Scan for the cell matching the given text and deliver its (x, y) coordinate at center. 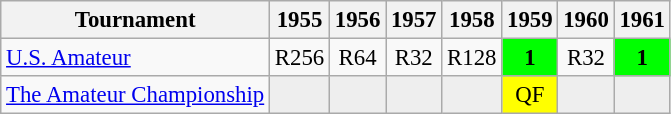
Tournament (136, 20)
U.S. Amateur (136, 58)
R64 (357, 58)
1956 (357, 20)
1959 (530, 20)
The Amateur Championship (136, 95)
1960 (586, 20)
1961 (642, 20)
QF (530, 95)
R128 (472, 58)
1957 (414, 20)
1955 (300, 20)
1958 (472, 20)
R256 (300, 58)
